Detect which cell encompasses the target text, then output its [X, Y] center coordinate. 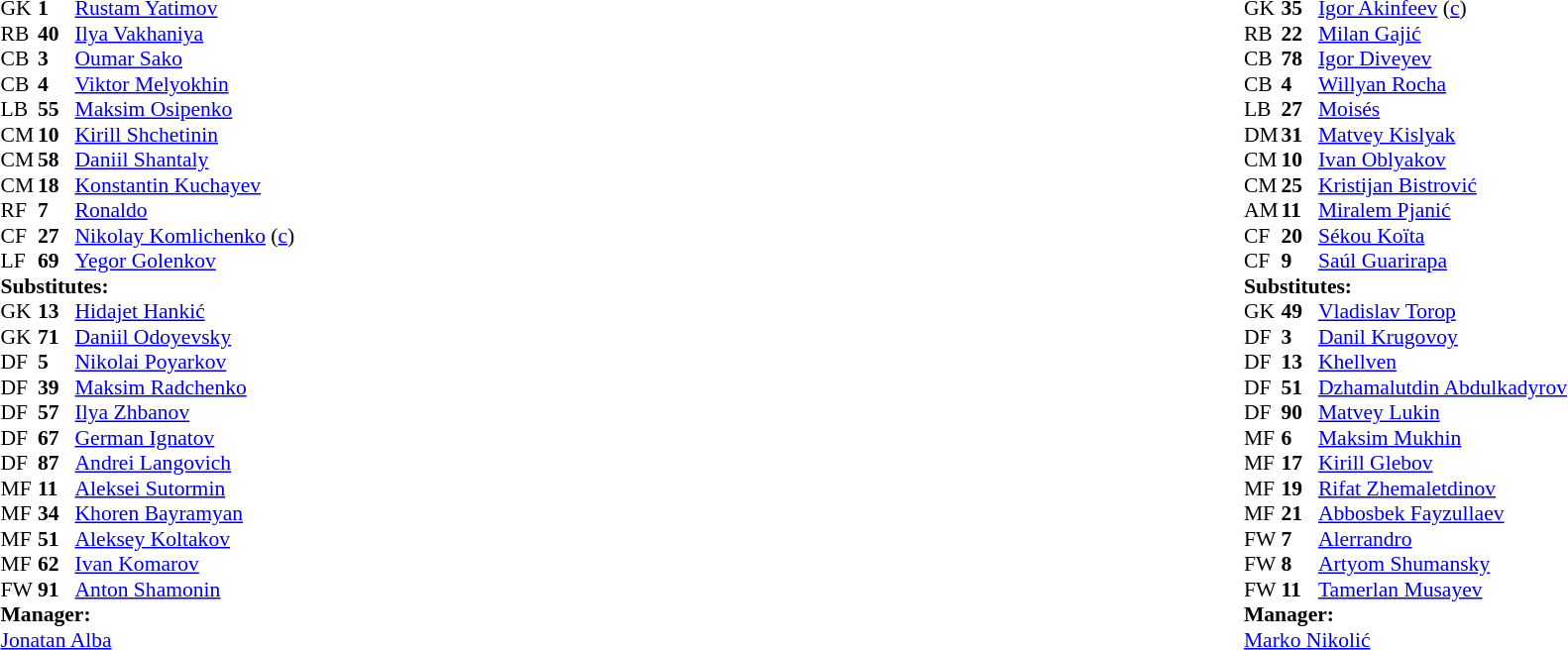
17 [1299, 463]
Alerrandro [1443, 539]
Aleksei Sutormin [185, 488]
AM [1263, 211]
20 [1299, 236]
19 [1299, 488]
31 [1299, 135]
Kirill Shchetinin [185, 135]
Daniil Odoyevsky [185, 337]
Abbosbek Fayzullaev [1443, 514]
Nikolai Poyarkov [185, 362]
LF [19, 261]
Nikolay Komlichenko (c) [185, 236]
Khellven [1443, 362]
Kristijan Bistrović [1443, 185]
69 [56, 261]
Maksim Mukhin [1443, 438]
34 [56, 514]
90 [1299, 413]
Kirill Glebov [1443, 463]
21 [1299, 514]
Oumar Sako [185, 58]
91 [56, 590]
6 [1299, 438]
Ronaldo [185, 211]
Khoren Bayramyan [185, 514]
8 [1299, 564]
Milan Gajić [1443, 34]
55 [56, 110]
58 [56, 160]
Willyan Rocha [1443, 84]
Miralem Pjanić [1443, 211]
DM [1263, 135]
49 [1299, 312]
RF [19, 211]
Tamerlan Musayev [1443, 590]
Ilya Vakhaniya [185, 34]
67 [56, 438]
Matvey Lukin [1443, 413]
Anton Shamonin [185, 590]
18 [56, 185]
71 [56, 337]
40 [56, 34]
Konstantin Kuchayev [185, 185]
Artyom Shumansky [1443, 564]
25 [1299, 185]
Saúl Guarirapa [1443, 261]
Ivan Oblyakov [1443, 160]
39 [56, 387]
Rifat Zhemaletdinov [1443, 488]
Andrei Langovich [185, 463]
5 [56, 362]
Yegor Golenkov [185, 261]
Ilya Zhbanov [185, 413]
22 [1299, 34]
62 [56, 564]
Maksim Radchenko [185, 387]
Vladislav Torop [1443, 312]
Viktor Melyokhin [185, 84]
Hidajet Hankić [185, 312]
Moisés [1443, 110]
Danil Krugovoy [1443, 337]
Maksim Osipenko [185, 110]
87 [56, 463]
Ivan Komarov [185, 564]
Igor Diveyev [1443, 58]
Daniil Shantaly [185, 160]
Sékou Koïta [1443, 236]
German Ignatov [185, 438]
78 [1299, 58]
Matvey Kislyak [1443, 135]
Aleksey Koltakov [185, 539]
57 [56, 413]
Dzhamalutdin Abdulkadyrov [1443, 387]
9 [1299, 261]
